Determine the [X, Y] coordinate at the center of the cell enclosing the given text.  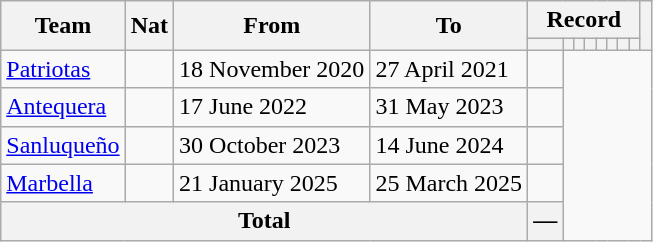
25 March 2025 [449, 183]
30 October 2023 [272, 145]
21 January 2025 [272, 183]
Antequera [63, 107]
17 June 2022 [272, 107]
Sanluqueño [63, 145]
Record [584, 20]
Total [264, 221]
Marbella [63, 183]
31 May 2023 [449, 107]
To [449, 26]
From [272, 26]
14 June 2024 [449, 145]
Patriotas [63, 69]
Team [63, 26]
18 November 2020 [272, 69]
27 April 2021 [449, 69]
Nat [149, 26]
— [546, 221]
